Locate the cell with the specified text and output its (X, Y) center coordinate. 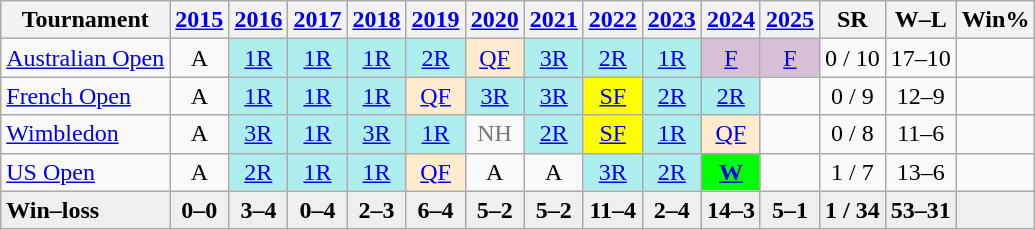
1 / 34 (852, 210)
6–4 (436, 210)
Wimbledon (86, 134)
W (730, 172)
SR (852, 20)
2020 (494, 20)
Australian Open (86, 58)
French Open (86, 96)
2023 (672, 20)
2022 (612, 20)
0–4 (318, 210)
2024 (730, 20)
53–31 (920, 210)
2017 (318, 20)
W–L (920, 20)
0 / 9 (852, 96)
NH (494, 134)
2021 (554, 20)
Win–loss (86, 210)
1 / 7 (852, 172)
US Open (86, 172)
3–4 (258, 210)
0–0 (200, 210)
13–6 (920, 172)
2–3 (376, 210)
2015 (200, 20)
5–1 (790, 210)
2025 (790, 20)
2–4 (672, 210)
2019 (436, 20)
2016 (258, 20)
Tournament (86, 20)
12–9 (920, 96)
14–3 (730, 210)
17–10 (920, 58)
2018 (376, 20)
0 / 10 (852, 58)
11–6 (920, 134)
11–4 (612, 210)
Win% (996, 20)
0 / 8 (852, 134)
